For the text-containing cell, return its midpoint in [x, y] coordinate format. 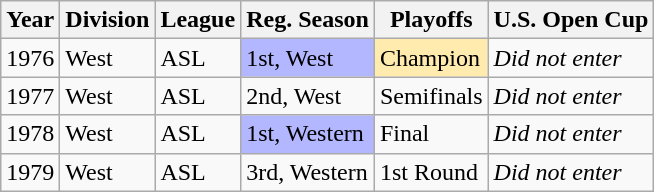
Final [431, 134]
1st, West [308, 58]
Semifinals [431, 96]
Reg. Season [308, 20]
Playoffs [431, 20]
1st Round [431, 172]
League [198, 20]
1978 [30, 134]
Year [30, 20]
Champion [431, 58]
Division [108, 20]
2nd, West [308, 96]
U.S. Open Cup [571, 20]
1976 [30, 58]
1979 [30, 172]
1st, Western [308, 134]
1977 [30, 96]
3rd, Western [308, 172]
